Locate the cell with the specified text and output its [x, y] center coordinate. 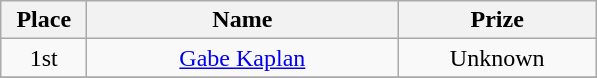
Place [44, 20]
Unknown [498, 58]
Gabe Kaplan [242, 58]
Name [242, 20]
1st [44, 58]
Prize [498, 20]
